For the text-containing cell, return its midpoint in (X, Y) coordinate format. 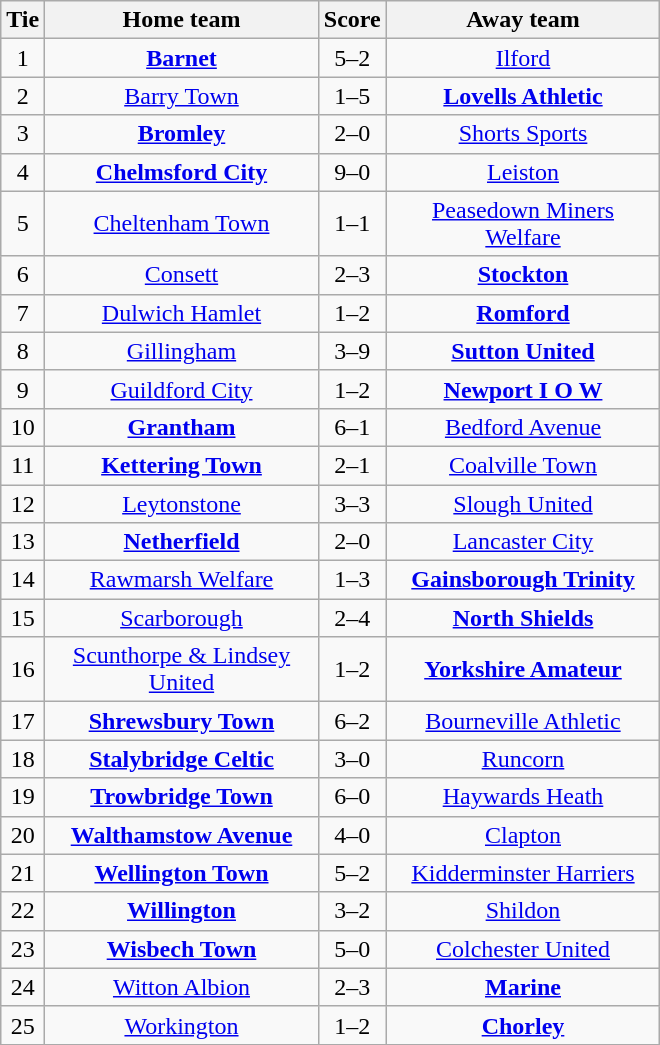
Shrewsbury Town (182, 721)
2 (23, 96)
3 (23, 134)
Willington (182, 911)
4–0 (352, 835)
20 (23, 835)
Coalville Town (523, 465)
19 (23, 797)
3–9 (352, 351)
Kidderminster Harriers (523, 873)
Shorts Sports (523, 134)
Slough United (523, 503)
Leiston (523, 172)
12 (23, 503)
Netherfield (182, 542)
Walthamstow Avenue (182, 835)
1–5 (352, 96)
6 (23, 275)
3–0 (352, 759)
15 (23, 618)
Bromley (182, 134)
1–1 (352, 224)
Away team (523, 20)
21 (23, 873)
Trowbridge Town (182, 797)
13 (23, 542)
Home team (182, 20)
Wisbech Town (182, 949)
Bedford Avenue (523, 427)
6–1 (352, 427)
Kettering Town (182, 465)
North Shields (523, 618)
3–3 (352, 503)
5–0 (352, 949)
9–0 (352, 172)
5 (23, 224)
16 (23, 670)
Lovells Athletic (523, 96)
Leytonstone (182, 503)
2–4 (352, 618)
Barnet (182, 58)
25 (23, 1025)
14 (23, 580)
Scunthorpe & Lindsey United (182, 670)
Gainsborough Trinity (523, 580)
1–3 (352, 580)
Sutton United (523, 351)
4 (23, 172)
Ilford (523, 58)
Grantham (182, 427)
23 (23, 949)
Dulwich Hamlet (182, 313)
1 (23, 58)
2–1 (352, 465)
7 (23, 313)
10 (23, 427)
Consett (182, 275)
18 (23, 759)
Workington (182, 1025)
Lancaster City (523, 542)
Shildon (523, 911)
Colchester United (523, 949)
Score (352, 20)
Romford (523, 313)
Chorley (523, 1025)
Rawmarsh Welfare (182, 580)
Gillingham (182, 351)
8 (23, 351)
3–2 (352, 911)
6–2 (352, 721)
Guildford City (182, 389)
Stalybridge Celtic (182, 759)
17 (23, 721)
Marine (523, 987)
Tie (23, 20)
Chelmsford City (182, 172)
Stockton (523, 275)
Newport I O W (523, 389)
24 (23, 987)
Barry Town (182, 96)
6–0 (352, 797)
11 (23, 465)
Witton Albion (182, 987)
Clapton (523, 835)
Yorkshire Amateur (523, 670)
Peasedown Miners Welfare (523, 224)
Wellington Town (182, 873)
Cheltenham Town (182, 224)
Haywards Heath (523, 797)
Scarborough (182, 618)
Bourneville Athletic (523, 721)
9 (23, 389)
Runcorn (523, 759)
22 (23, 911)
